Locate the cell with the specified text and output its [X, Y] center coordinate. 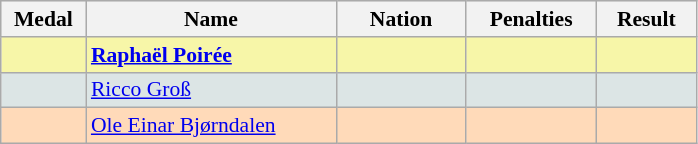
Result [646, 19]
Penalties [531, 19]
Medal [44, 19]
Ricco Groß [211, 90]
Raphaël Poirée [211, 55]
Ole Einar Bjørndalen [211, 126]
Name [211, 19]
Nation [401, 19]
